Extract the (X, Y) coordinate from the center of the cell holding the provided text.  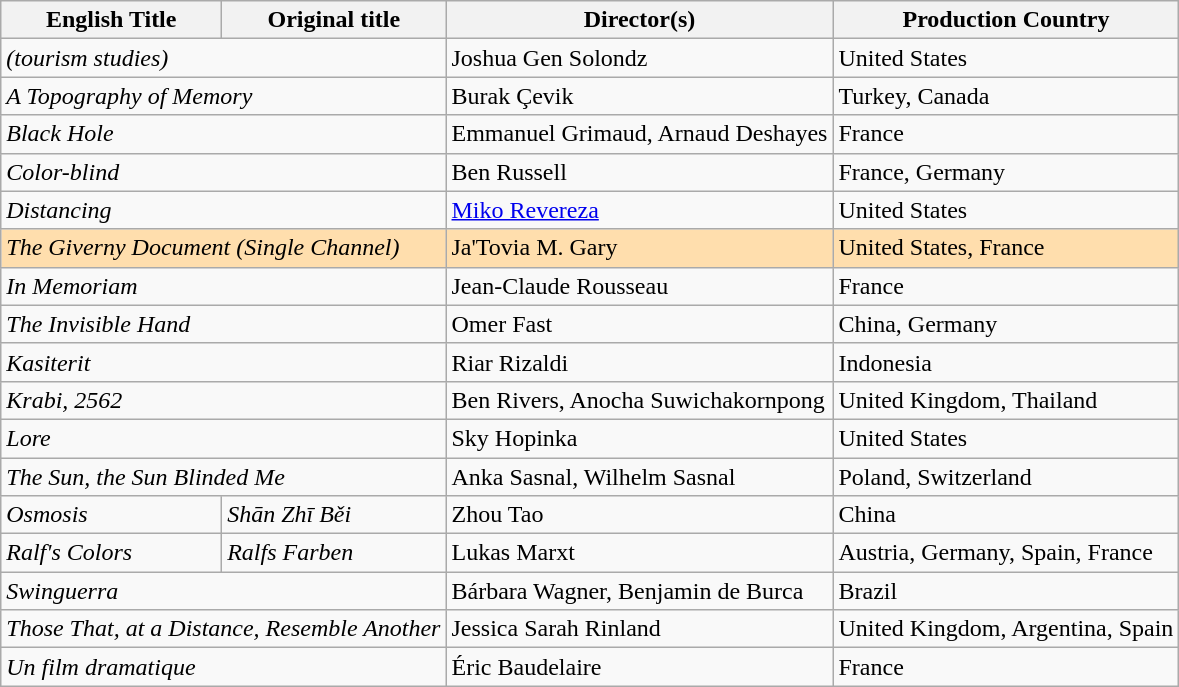
Riar Rizaldi (640, 362)
Swinguerra (224, 591)
Kasiterit (224, 362)
The Invisible Hand (224, 324)
The Giverny Document (Single Channel) (224, 248)
Burak Çevik (640, 96)
France, Germany (1006, 172)
Ben Rivers, Anocha Suwichakornpong (640, 400)
Black Hole (224, 134)
Lore (224, 438)
Ralf's Colors (112, 553)
Poland, Switzerland (1006, 477)
A Topography of Memory (224, 96)
United Kingdom, Argentina, Spain (1006, 629)
Osmosis (112, 515)
Director(s) (640, 20)
Ja'Tovia M. Gary (640, 248)
Those That, at a Distance, Resemble Another (224, 629)
Brazil (1006, 591)
Lukas Marxt (640, 553)
Un film dramatique (224, 667)
Austria, Germany, Spain, France (1006, 553)
Sky Hopinka (640, 438)
China (1006, 515)
(tourism studies) (224, 58)
Original title (334, 20)
United States, France (1006, 248)
China, Germany (1006, 324)
The Sun, the Sun Blinded Me (224, 477)
Jessica Sarah Rinland (640, 629)
Color-blind (224, 172)
Anka Sasnal, Wilhelm Sasnal (640, 477)
Indonesia (1006, 362)
Emmanuel Grimaud, Arnaud Deshayes (640, 134)
Turkey, Canada (1006, 96)
Ben Russell (640, 172)
Jean-Claude Rousseau (640, 286)
Krabi, 2562 (224, 400)
English Title (112, 20)
Ralfs Farben (334, 553)
Omer Fast (640, 324)
Production Country (1006, 20)
United Kingdom, Thailand (1006, 400)
Miko Revereza (640, 210)
Shān Zhī Běi (334, 515)
In Memoriam (224, 286)
Distancing (224, 210)
Joshua Gen Solondz (640, 58)
Éric Baudelaire (640, 667)
Bárbara Wagner, Benjamin de Burca (640, 591)
Zhou Tao (640, 515)
